Detect which cell encompasses the target text, then output its [X, Y] center coordinate. 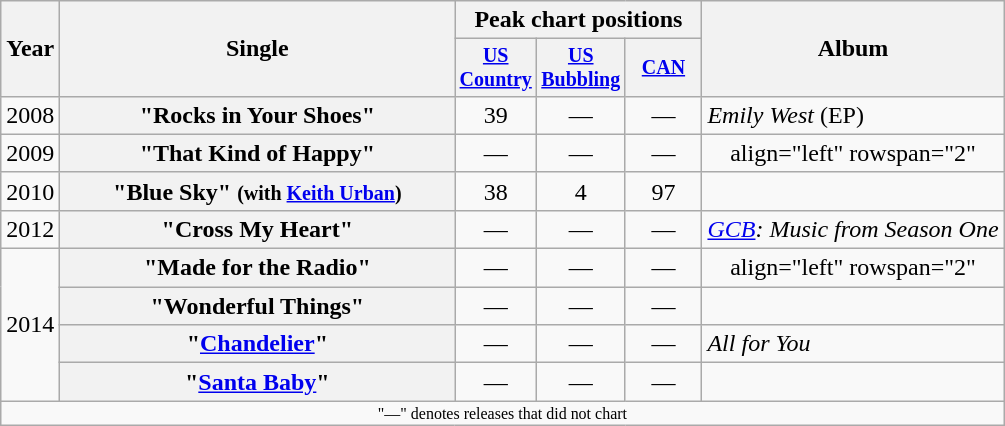
2014 [30, 325]
Emily West (EP) [853, 115]
2008 [30, 115]
"Made for the Radio" [258, 268]
39 [496, 115]
"Chandelier" [258, 344]
"—" denotes releases that did not chart [502, 413]
Album [853, 49]
"Santa Baby" [258, 382]
"Blue Sky" (with Keith Urban) [258, 191]
2009 [30, 153]
2010 [30, 191]
US Bubbling [581, 68]
4 [581, 191]
38 [496, 191]
Single [258, 49]
Peak chart positions [578, 20]
"Wonderful Things" [258, 306]
All for You [853, 344]
GCB: Music from Season One [853, 229]
US Country [496, 68]
Year [30, 49]
97 [664, 191]
"Cross My Heart" [258, 229]
"Rocks in Your Shoes" [258, 115]
CAN [664, 68]
2012 [30, 229]
"That Kind of Happy" [258, 153]
